From the cell containing the given text, extract its center point as [X, Y] coordinate. 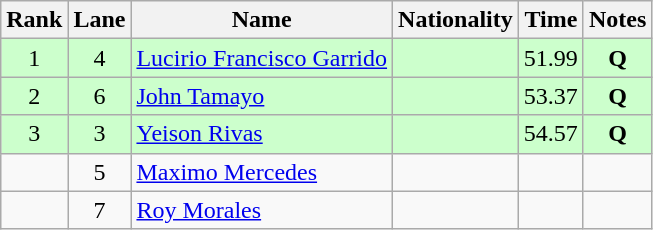
Nationality [456, 20]
7 [100, 210]
Roy Morales [262, 210]
Time [550, 20]
2 [34, 96]
53.37 [550, 96]
Notes [617, 20]
6 [100, 96]
Lane [100, 20]
Rank [34, 20]
51.99 [550, 58]
1 [34, 58]
54.57 [550, 134]
Lucirio Francisco Garrido [262, 58]
John Tamayo [262, 96]
4 [100, 58]
Yeison Rivas [262, 134]
Maximo Mercedes [262, 172]
Name [262, 20]
5 [100, 172]
